Identify which cell holds the provided text, then report its (X, Y) central coordinate. 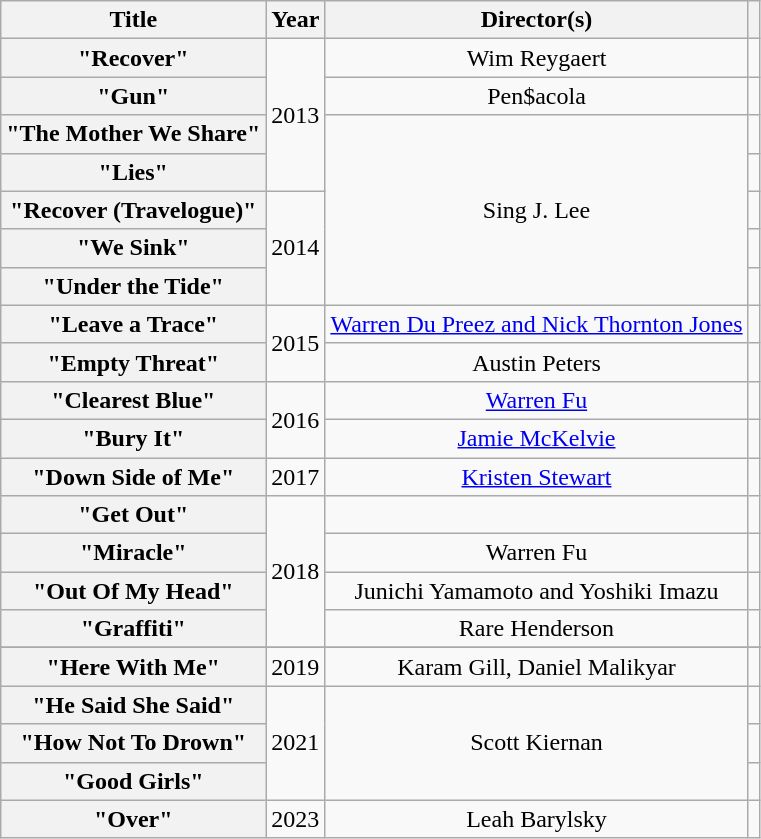
2018 (296, 572)
2014 (296, 248)
"Recover" (134, 58)
"Out Of My Head" (134, 591)
Year (296, 20)
Scott Kiernan (536, 743)
2015 (296, 343)
"He Said She Said" (134, 705)
Sing J. Lee (536, 210)
"Empty Threat" (134, 362)
"Down Side of Me" (134, 477)
"Under the Tide" (134, 286)
Jamie McKelvie (536, 438)
Rare Henderson (536, 629)
Junichi Yamamoto and Yoshiki Imazu (536, 591)
Pen$acola (536, 96)
"Here With Me" (134, 667)
Warren Du Preez and Nick Thornton Jones (536, 324)
"Leave a Trace" (134, 324)
2013 (296, 115)
"Good Girls" (134, 781)
Leah Barylsky (536, 819)
"Get Out" (134, 515)
"Miracle" (134, 553)
"Clearest Blue" (134, 400)
Karam Gill, Daniel Malikyar (536, 667)
"Bury It" (134, 438)
Austin Peters (536, 362)
"How Not To Drown" (134, 743)
"Graffiti" (134, 629)
"We Sink" (134, 248)
2023 (296, 819)
"The Mother We Share" (134, 134)
2019 (296, 667)
Title (134, 20)
"Gun" (134, 96)
2021 (296, 743)
"Over" (134, 819)
"Recover (Travelogue)" (134, 210)
Director(s) (536, 20)
2016 (296, 419)
Kristen Stewart (536, 477)
2017 (296, 477)
"Lies" (134, 172)
Wim Reygaert (536, 58)
